Extract the (x, y) coordinate from the center of the cell holding the provided text.  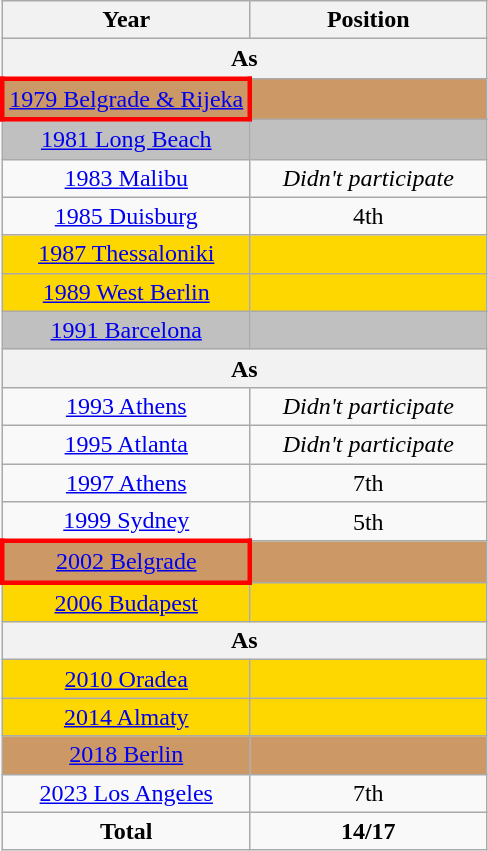
2006 Budapest (126, 602)
14/17 (368, 831)
1989 West Berlin (126, 292)
4th (368, 216)
2018 Berlin (126, 755)
1999 Sydney (126, 522)
2014 Almaty (126, 717)
5th (368, 522)
1985 Duisburg (126, 216)
Total (126, 831)
1993 Athens (126, 406)
Position (368, 20)
1997 Athens (126, 483)
1995 Atlanta (126, 444)
2002 Belgrade (126, 562)
2023 Los Angeles (126, 793)
1981 Long Beach (126, 139)
Year (126, 20)
1979 Belgrade & Rijeka (126, 98)
1983 Malibu (126, 178)
2010 Oradea (126, 679)
1991 Barcelona (126, 330)
1987 Thessaloniki (126, 254)
